Capture the cell that displays the provided text and extract its [X, Y] central coordinate. 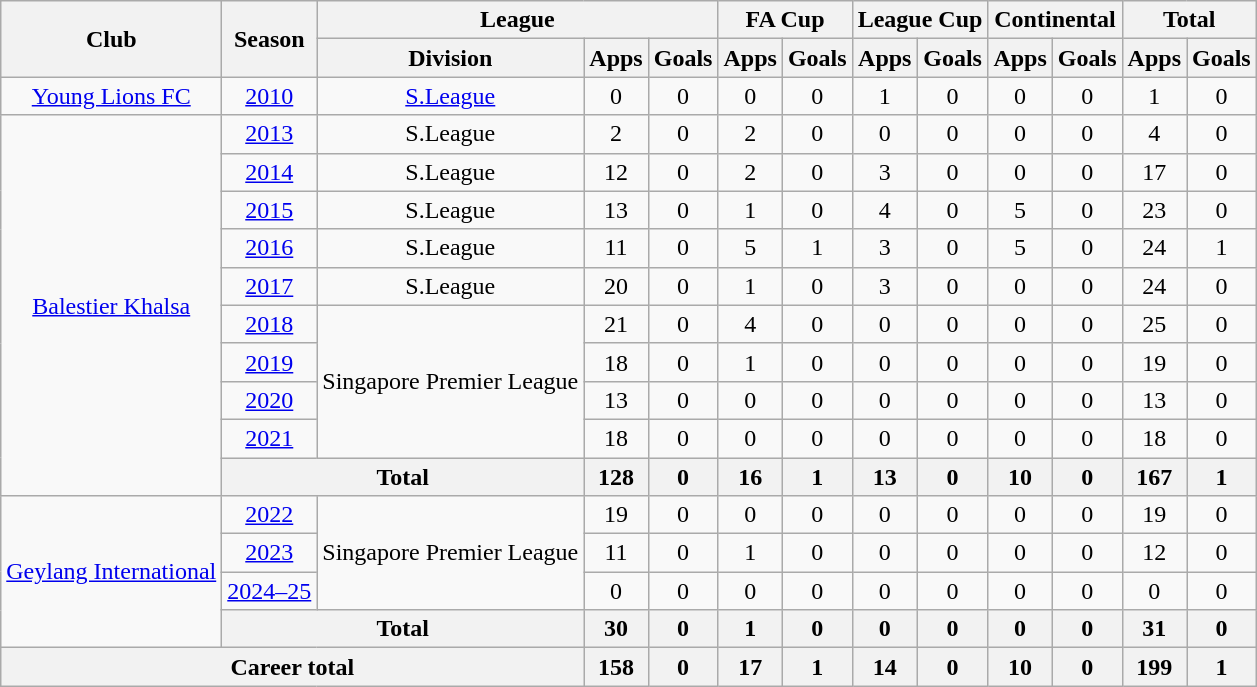
2010 [270, 96]
Geylang International [112, 572]
21 [616, 324]
167 [1154, 477]
23 [1154, 210]
31 [1154, 629]
Club [112, 39]
Season [270, 39]
Balestier Khalsa [112, 306]
2024–25 [270, 591]
2017 [270, 286]
14 [884, 667]
2016 [270, 248]
2021 [270, 438]
FA Cup [785, 20]
30 [616, 629]
199 [1154, 667]
Continental [1055, 20]
25 [1154, 324]
158 [616, 667]
2018 [270, 324]
2014 [270, 172]
Division [450, 58]
2013 [270, 134]
2020 [270, 400]
League [518, 20]
128 [616, 477]
2022 [270, 515]
League Cup [920, 20]
20 [616, 286]
2019 [270, 362]
Young Lions FC [112, 96]
2023 [270, 553]
16 [750, 477]
2015 [270, 210]
Career total [292, 667]
